Find where the given text appears and provide that cell's center as (x, y) coordinate. 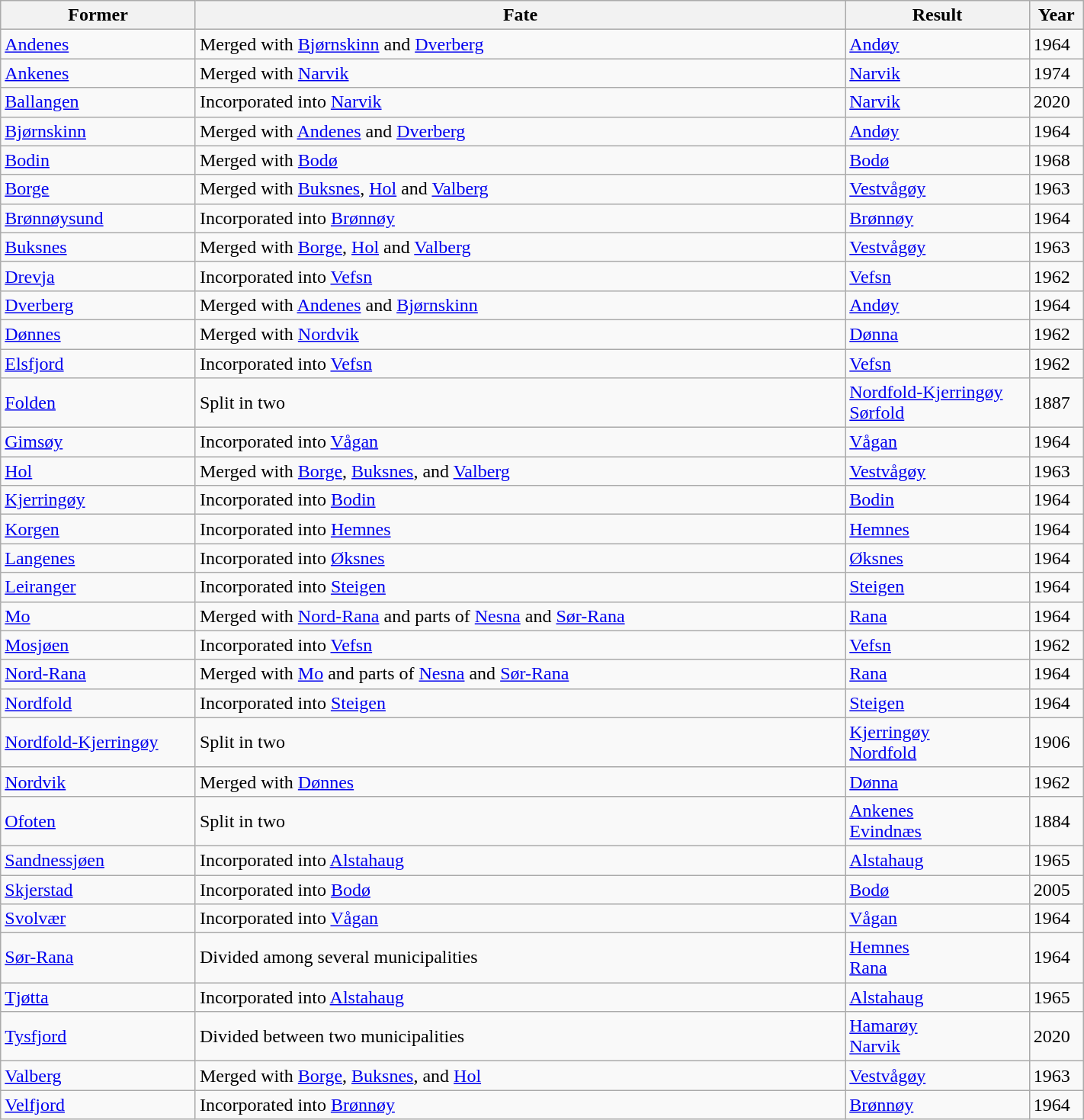
Elsfjord (98, 364)
Incorporated into Narvik (520, 102)
Sør-Rana (98, 958)
Brønnøysund (98, 218)
Nordvik (98, 781)
Ankenes (98, 73)
1968 (1057, 160)
Hamarøy Narvik (938, 1037)
Nordfold-KjerringøySørfold (938, 403)
Merged with Andenes and Bjørnskinn (520, 305)
Buksnes (98, 247)
Øksnes (938, 558)
Result (938, 15)
Incorporated into Hemnes (520, 529)
1884 (1057, 820)
Borge (98, 189)
Merged with Dønnes (520, 781)
Svolvær (98, 919)
Korgen (98, 529)
Merged with Bodø (520, 160)
Merged with Mo and parts of Nesna and Sør-Rana (520, 674)
Merged with Bjørnskinn and Dverberg (520, 44)
Skjerstad (98, 890)
Incorporated into Bodø (520, 890)
Mo (98, 616)
Fate (520, 15)
1887 (1057, 403)
Year (1057, 15)
Drevja (98, 276)
Folden (98, 403)
Merged with Borge, Buksnes, and Hol (520, 1076)
1906 (1057, 743)
Merged with Narvik (520, 73)
Nordfold-Kjerringøy (98, 743)
Bjørnskinn (98, 131)
Mosjøen (98, 645)
Gimsøy (98, 442)
Langenes (98, 558)
Former (98, 15)
Velfjord (98, 1105)
Leiranger (98, 587)
Tjøtta (98, 997)
Dverberg (98, 305)
Divided between two municipalities (520, 1037)
Merged with Nordvik (520, 334)
Ofoten (98, 820)
1974 (1057, 73)
Incorporated into Bodin (520, 500)
Nord-Rana (98, 674)
Dønnes (98, 334)
HemnesRana (938, 958)
Hol (98, 471)
Incorporated into Øksnes (520, 558)
Merged with Borge, Buksnes, and Valberg (520, 471)
Nordfold (98, 703)
Merged with Borge, Hol and Valberg (520, 247)
Merged with Nord-Rana and parts of Nesna and Sør-Rana (520, 616)
Merged with Buksnes, Hol and Valberg (520, 189)
KjerringøyNordfold (938, 743)
Hemnes (938, 529)
Valberg (98, 1076)
Kjerringøy (98, 500)
Andenes (98, 44)
Merged with Andenes and Dverberg (520, 131)
Ballangen (98, 102)
Divided among several municipalities (520, 958)
Tysfjord (98, 1037)
Sandnessjøen (98, 860)
AnkenesEvindnæs (938, 820)
2005 (1057, 890)
